Extract the [x, y] coordinate from the center of the cell holding the provided text.  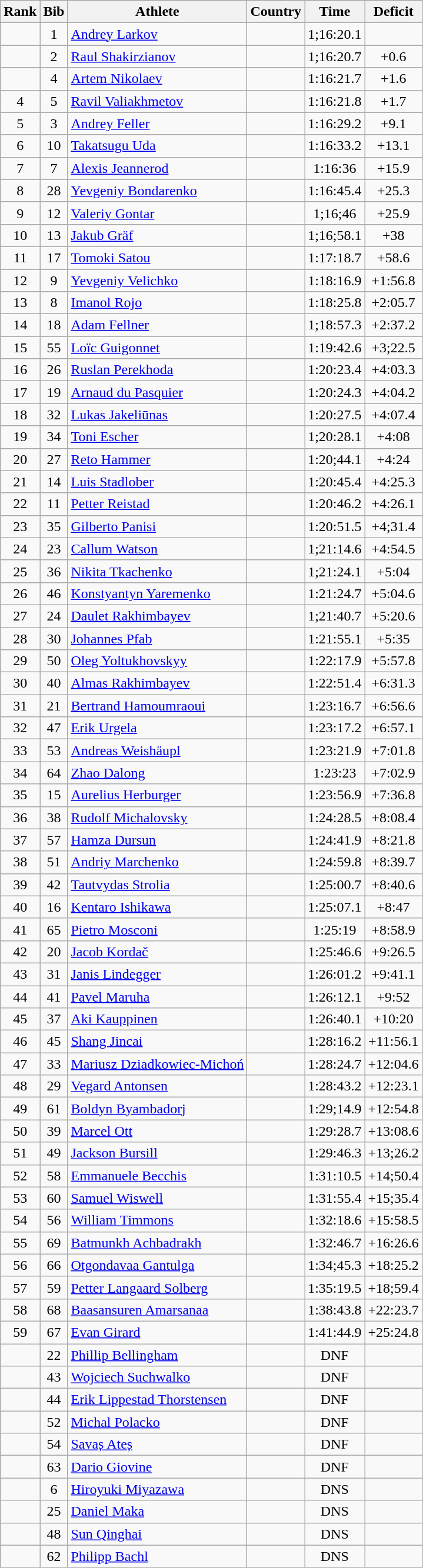
1:29:28.7 [335, 1131]
1:20:24.3 [335, 392]
1;21:40.7 [335, 616]
1:25:00.7 [335, 885]
Rudolf Michalovsky [158, 818]
Tautvydas Strolia [158, 885]
Wojciech Suchwalko [158, 1377]
+0.6 [393, 56]
Mariusz Dziadkowiec-Michoń [158, 1064]
3 [54, 124]
Emmanuele Becchis [158, 1176]
1:35:19.5 [335, 1287]
+4:08 [393, 437]
1;16:20.1 [335, 34]
68 [54, 1310]
1;21:24.1 [335, 571]
1;20:28.1 [335, 437]
1:16:36 [335, 168]
Janis Lindegger [158, 974]
Bertrand Hamoumraoui [158, 706]
Jackson Bursill [158, 1153]
+9:41.1 [393, 974]
1:22:17.9 [335, 661]
Savaș Ateș [158, 1444]
Erik Lippestad Thorstensen [158, 1400]
Ravil Valiakhmetov [158, 101]
Dario Giovine [158, 1467]
1:28:16.2 [335, 1042]
Pietro Mosconi [158, 929]
1:19:42.6 [335, 348]
+5:35 [393, 638]
+15:58.5 [393, 1220]
1:21:55.1 [335, 638]
1:16:21.8 [335, 101]
Evan Girard [158, 1332]
Zhao Dalong [158, 773]
+16:26.6 [393, 1243]
1:23:17.2 [335, 728]
+1.7 [393, 101]
67 [54, 1332]
+8:47 [393, 907]
1:41:44.9 [335, 1332]
+9:26.5 [393, 952]
Johannes Pfab [158, 638]
Ruslan Perekhoda [158, 370]
Andrey Larkov [158, 34]
Hamza Dursun [158, 840]
+13;26.2 [393, 1153]
1:25:46.6 [335, 952]
1:20:45.4 [335, 482]
+13.1 [393, 146]
+15;35.4 [393, 1198]
Hiroyuki Miyazawa [158, 1489]
Michal Polacko [158, 1422]
1:23:56.9 [335, 795]
1:25:07.1 [335, 907]
+6:31.3 [393, 683]
1:34;45.3 [335, 1265]
Yevgeniy Bondarenko [158, 191]
Aki Kauppinen [158, 1019]
60 [54, 1198]
65 [54, 929]
1:20:27.5 [335, 415]
1;16;58.1 [335, 235]
1:26:01.2 [335, 974]
+4:26.1 [393, 504]
+22:23.7 [393, 1310]
1:23:23 [335, 773]
Takatsugu Uda [158, 146]
+8:58.9 [393, 929]
Shang Jincai [158, 1042]
+25.3 [393, 191]
+6:57.1 [393, 728]
Time [335, 12]
+4:04.2 [393, 392]
Athlete [158, 12]
Phillip Bellingham [158, 1355]
William Timmons [158, 1220]
Daulet Rakhimbayev [158, 616]
Tomoki Satou [158, 258]
1:29;14.9 [335, 1109]
1:23:16.7 [335, 706]
1:22:51.4 [335, 683]
Deficit [393, 12]
1;18:57.3 [335, 325]
Toni Escher [158, 437]
+8:08.4 [393, 818]
61 [54, 1109]
1:16:33.2 [335, 146]
Baasansuren Amarsanaa [158, 1310]
+2:37.2 [393, 325]
1:20:51.5 [335, 526]
+12:23.1 [393, 1086]
+25.9 [393, 213]
1:17:18.7 [335, 258]
Gilberto Panisi [158, 526]
1:24:41.9 [335, 840]
1:24:28.5 [335, 818]
+5:57.8 [393, 661]
+10:20 [393, 1019]
+1:56.8 [393, 281]
+7:36.8 [393, 795]
Yevgeniy Velichko [158, 281]
1:16:21.7 [335, 79]
Arnaud du Pasquier [158, 392]
+15.9 [393, 168]
Oleg Yoltukhovskyy [158, 661]
1:31:10.5 [335, 1176]
Andrey Feller [158, 124]
Lukas Jakeliūnas [158, 415]
Konstyantyn Yaremenko [158, 593]
Luis Stadlober [158, 482]
Aurelius Herburger [158, 795]
+12:54.8 [393, 1109]
+25:24.8 [393, 1332]
1:18:25.8 [335, 303]
1:28:43.2 [335, 1086]
64 [54, 773]
1:32:46.7 [335, 1243]
Andriy Marchenko [158, 862]
Marcel Ott [158, 1131]
Otgondavaa Gantulga [158, 1265]
1:28:24.7 [335, 1064]
Valeriy Gontar [158, 213]
Rank [20, 12]
62 [54, 1556]
+9:52 [393, 997]
+8:39.7 [393, 862]
1:21:24.7 [335, 593]
+58.6 [393, 258]
+7:01.8 [393, 750]
Vegard Antonsen [158, 1086]
Philipp Bachl [158, 1556]
+4:24 [393, 459]
Nikita Tkachenko [158, 571]
Petter Langaard Solberg [158, 1287]
1:25:19 [335, 929]
+4:03.3 [393, 370]
+8:21.8 [393, 840]
Raul Shakirzianov [158, 56]
1:26:12.1 [335, 997]
Artem Nikolaev [158, 79]
Country [276, 12]
1:20:23.4 [335, 370]
+7:02.9 [393, 773]
+5:04.6 [393, 593]
+4:54.5 [393, 549]
Petter Reistad [158, 504]
+18;59.4 [393, 1287]
Bib [54, 12]
Adam Fellner [158, 325]
1:32:18.6 [335, 1220]
1;16:20.7 [335, 56]
+13:08.6 [393, 1131]
Imanol Rojo [158, 303]
+3;22.5 [393, 348]
+9.1 [393, 124]
1:20:46.2 [335, 504]
1;21:14.6 [335, 549]
+6:56.6 [393, 706]
+5:04 [393, 571]
+4;31.4 [393, 526]
+1.6 [393, 79]
1:16:29.2 [335, 124]
Batmunkh Achbadrakh [158, 1243]
1:26:40.1 [335, 1019]
Sun Qinghai [158, 1534]
1;16;46 [335, 213]
Samuel Wiswell [158, 1198]
Jacob Kordač [158, 952]
1:16:45.4 [335, 191]
+8:40.6 [393, 885]
1:20;44.1 [335, 459]
Loïc Guigonnet [158, 348]
+14;50.4 [393, 1176]
+11:56.1 [393, 1042]
1:24:59.8 [335, 862]
+4:07.4 [393, 415]
Erik Urgela [158, 728]
Andreas Weishäupl [158, 750]
+2:05.7 [393, 303]
+18:25.2 [393, 1265]
1:31:55.4 [335, 1198]
+38 [393, 235]
Pavel Maruha [158, 997]
69 [54, 1243]
1 [54, 34]
66 [54, 1265]
1:38:43.8 [335, 1310]
1:29:46.3 [335, 1153]
+5:20.6 [393, 616]
Jakub Gräf [158, 235]
2 [54, 56]
+12:04.6 [393, 1064]
Boldyn Byambadorj [158, 1109]
+4:25.3 [393, 482]
63 [54, 1467]
Callum Watson [158, 549]
Reto Hammer [158, 459]
Daniel Maka [158, 1512]
Kentaro Ishikawa [158, 907]
Almas Rakhimbayev [158, 683]
1:18:16.9 [335, 281]
Alexis Jeannerod [158, 168]
1:23:21.9 [335, 750]
